Detect which cell encompasses the target text, then output its (X, Y) center coordinate. 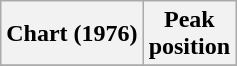
Chart (1976) (72, 34)
Peakposition (189, 34)
